Capture the cell that displays the provided text and extract its (X, Y) central coordinate. 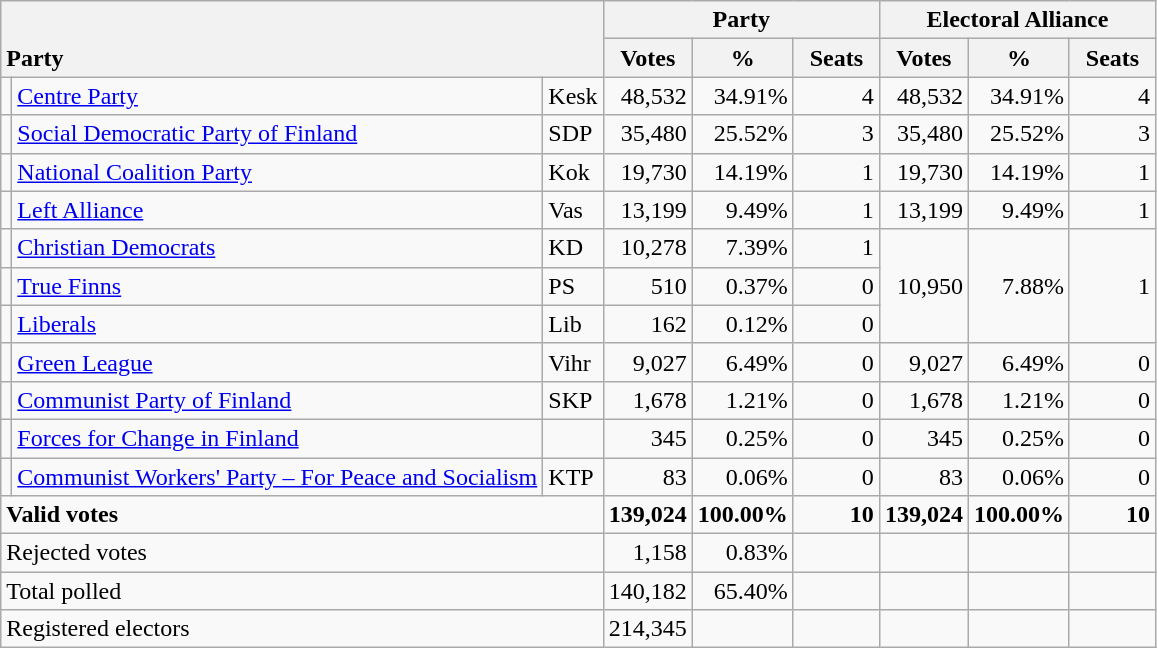
PS (573, 286)
7.39% (742, 248)
65.40% (742, 591)
510 (648, 286)
SDP (573, 134)
Social Democratic Party of Finland (278, 134)
Electoral Alliance (1017, 20)
0.12% (742, 324)
Centre Party (278, 96)
10,278 (648, 248)
10,950 (924, 286)
Communist Party of Finland (278, 400)
Christian Democrats (278, 248)
Communist Workers' Party – For Peace and Socialism (278, 477)
Left Alliance (278, 210)
Green League (278, 362)
Kok (573, 172)
Forces for Change in Finland (278, 438)
Rejected votes (302, 553)
Registered electors (302, 629)
Liberals (278, 324)
0.83% (742, 553)
Vas (573, 210)
True Finns (278, 286)
Total polled (302, 591)
SKP (573, 400)
7.88% (1018, 286)
0.37% (742, 286)
140,182 (648, 591)
Valid votes (302, 515)
KD (573, 248)
Lib (573, 324)
Vihr (573, 362)
Kesk (573, 96)
1,158 (648, 553)
National Coalition Party (278, 172)
KTP (573, 477)
162 (648, 324)
214,345 (648, 629)
